From the cell containing the given text, extract its center point as [x, y] coordinate. 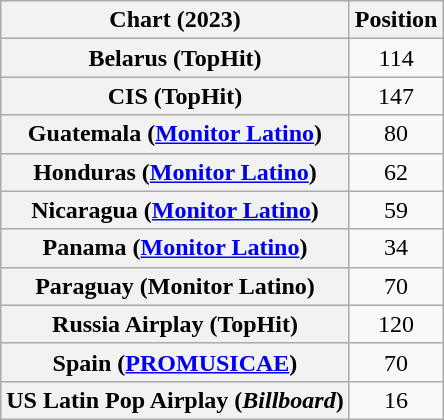
Position [396, 20]
34 [396, 248]
80 [396, 134]
16 [396, 400]
120 [396, 324]
Chart (2023) [175, 20]
Spain (PROMUSICAE) [175, 362]
Guatemala (Monitor Latino) [175, 134]
114 [396, 58]
Panama (Monitor Latino) [175, 248]
147 [396, 96]
Nicaragua (Monitor Latino) [175, 210]
US Latin Pop Airplay (Billboard) [175, 400]
Belarus (TopHit) [175, 58]
62 [396, 172]
59 [396, 210]
Honduras (Monitor Latino) [175, 172]
Russia Airplay (TopHit) [175, 324]
CIS (TopHit) [175, 96]
Paraguay (Monitor Latino) [175, 286]
